Output the [X, Y] coordinate of the center of the cell containing the given text.  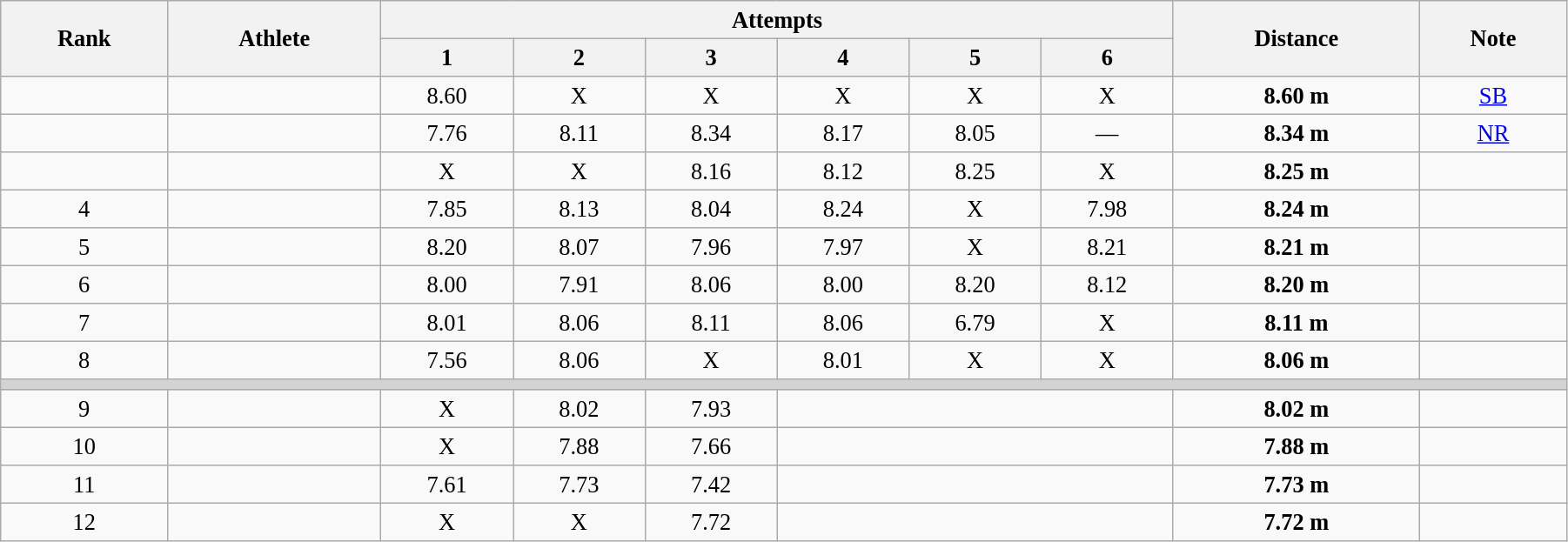
7.73 [580, 485]
7.96 [711, 247]
8.16 [711, 171]
NR [1493, 133]
7 [84, 323]
12 [84, 522]
8.02 m [1297, 409]
8.06 m [1297, 360]
8.05 [975, 133]
2 [580, 57]
8.17 [843, 133]
8 [84, 360]
10 [84, 446]
9 [84, 409]
Attempts [777, 19]
8.24 [843, 209]
7.88 m [1297, 446]
8.13 [580, 209]
8.21 [1107, 247]
Rank [84, 38]
— [1107, 133]
7.72 [711, 522]
8.25 [975, 171]
6.79 [975, 323]
8.25 m [1297, 171]
Note [1493, 38]
7.97 [843, 247]
1 [447, 57]
7.56 [447, 360]
7.76 [447, 133]
7.73 m [1297, 485]
7.91 [580, 284]
7.72 m [1297, 522]
7.93 [711, 409]
8.34 [711, 133]
8.60 [447, 95]
8.20 m [1297, 284]
8.34 m [1297, 133]
7.66 [711, 446]
8.11 m [1297, 323]
SB [1493, 95]
8.04 [711, 209]
Athlete [275, 38]
8.60 m [1297, 95]
7.61 [447, 485]
8.21 m [1297, 247]
8.07 [580, 247]
3 [711, 57]
7.42 [711, 485]
11 [84, 485]
7.85 [447, 209]
8.24 m [1297, 209]
7.98 [1107, 209]
8.02 [580, 409]
7.88 [580, 446]
Distance [1297, 38]
